Return the [X, Y] coordinate for the center point of the cell that contains the specified text.  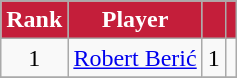
Robert Berić [135, 58]
Player [135, 20]
Rank [34, 20]
